Provide the [x, y] coordinate of the cell's center where the given text is located.  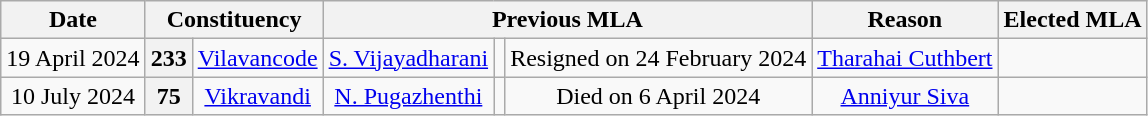
75 [168, 96]
N. Pugazhenthi [408, 96]
Elected MLA [1072, 20]
19 April 2024 [73, 58]
Previous MLA [568, 20]
Reason [905, 20]
10 July 2024 [73, 96]
Resigned on 24 February 2024 [658, 58]
Vilavancode [258, 58]
Anniyur Siva [905, 96]
233 [168, 58]
S. Vijayadharani [408, 58]
Vikravandi [258, 96]
Died on 6 April 2024 [658, 96]
Constituency [234, 20]
Date [73, 20]
Tharahai Cuthbert [905, 58]
